Locate the cell with the specified text and output its [X, Y] center coordinate. 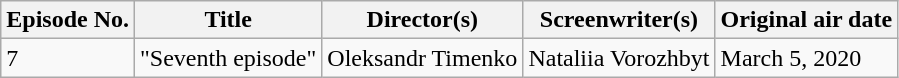
Screenwriter(s) [619, 20]
Title [228, 20]
March 5, 2020 [806, 58]
Director(s) [422, 20]
Nataliia Vorozhbyt [619, 58]
7 [68, 58]
Oleksandr Timenko [422, 58]
"Seventh episode" [228, 58]
Original air date [806, 20]
Episode No. [68, 20]
